Return [x, y] of the center of cell containing provided text 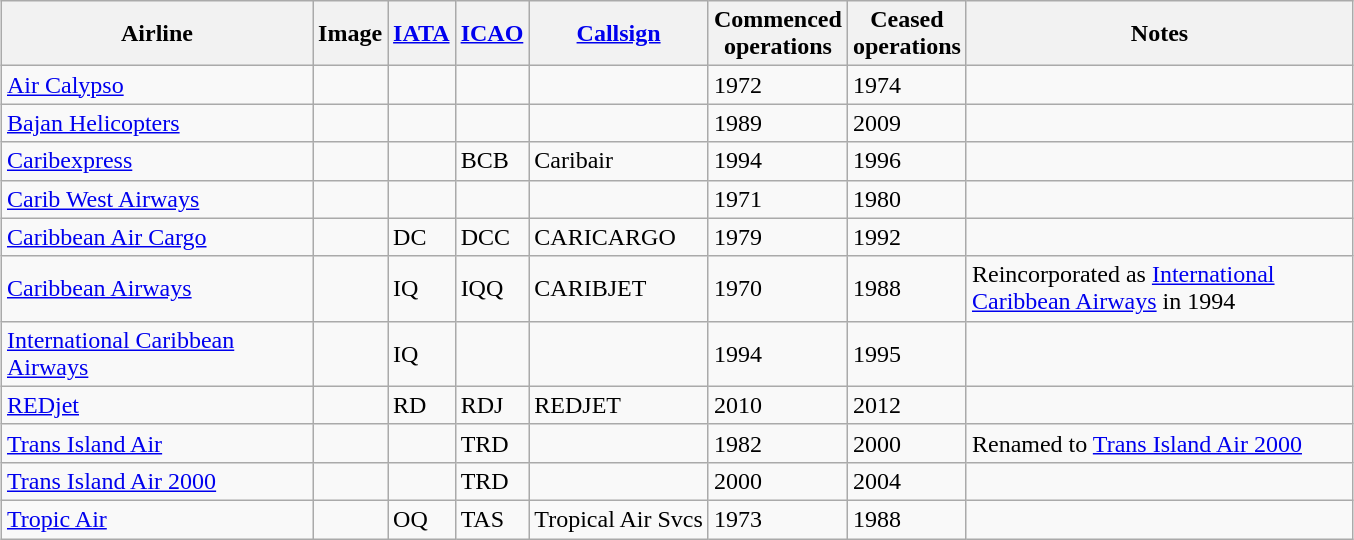
Trans Island Air [156, 443]
Tropical Air Svcs [619, 519]
REDJET [619, 405]
Notes [1159, 34]
RD [422, 405]
Commencedoperations [778, 34]
2009 [906, 123]
CARIBJET [619, 288]
1974 [906, 85]
OQ [422, 519]
International Caribbean Airways [156, 354]
Callsign [619, 34]
1992 [906, 237]
1996 [906, 161]
Trans Island Air 2000 [156, 481]
REDjet [156, 405]
Caribbean Air Cargo [156, 237]
Caribair [619, 161]
1995 [906, 354]
1972 [778, 85]
Tropic Air [156, 519]
Ceasedoperations [906, 34]
Carib West Airways [156, 199]
Caribexpress [156, 161]
RDJ [492, 405]
1982 [778, 443]
1971 [778, 199]
Renamed to Trans Island Air 2000 [1159, 443]
DC [422, 237]
IQQ [492, 288]
Reincorporated as International Caribbean Airways in 1994 [1159, 288]
1970 [778, 288]
Airline [156, 34]
1979 [778, 237]
Caribbean Airways [156, 288]
Bajan Helicopters [156, 123]
DCC [492, 237]
1989 [778, 123]
1980 [906, 199]
Air Calypso [156, 85]
BCB [492, 161]
CARICARGO [619, 237]
TAS [492, 519]
ICAO [492, 34]
2010 [778, 405]
IATA [422, 34]
1973 [778, 519]
2012 [906, 405]
2004 [906, 481]
Image [350, 34]
